Return the (x, y) coordinate for the center point of the cell that contains the specified text.  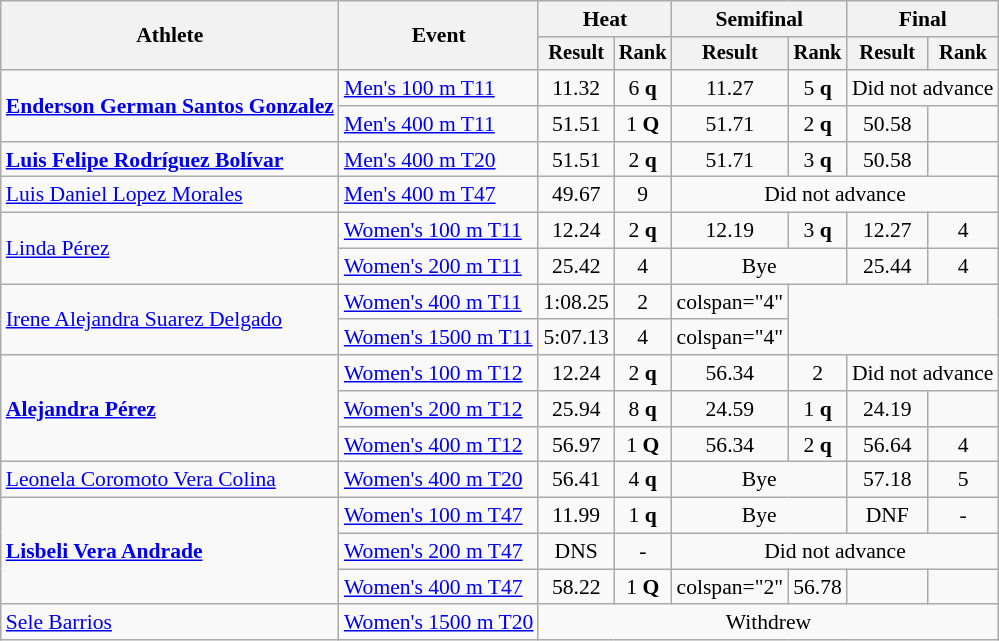
8 q (643, 409)
Final (923, 19)
11.32 (576, 88)
Lisbeli Vera Andrade (170, 552)
Irene Alejandra Suarez Delgado (170, 320)
Event (439, 36)
Semifinal (760, 19)
Sele Barrios (170, 623)
Women's 100 m T11 (439, 231)
colspan="2" (730, 587)
Women's 400 m T12 (439, 445)
Women's 400 m T20 (439, 480)
Women's 100 m T12 (439, 373)
Women's 200 m T47 (439, 552)
56.97 (576, 445)
25.44 (888, 267)
Linda Pérez (170, 248)
DNF (888, 516)
Men's 400 m T20 (439, 160)
Enderson German Santos Gonzalez (170, 106)
11.99 (576, 516)
49.67 (576, 195)
5:07.13 (576, 338)
24.19 (888, 409)
Withdrew (768, 623)
Women's 1500 m T11 (439, 338)
Women's 200 m T12 (439, 409)
11.27 (730, 88)
Women's 100 m T47 (439, 516)
56.64 (888, 445)
Men's 100 m T11 (439, 88)
6 q (643, 88)
Athlete (170, 36)
Men's 400 m T11 (439, 124)
Luis Daniel Lopez Morales (170, 195)
56.41 (576, 480)
Luis Felipe Rodríguez Bolívar (170, 160)
Alejandra Pérez (170, 408)
9 (643, 195)
24.59 (730, 409)
12.19 (730, 231)
5 (964, 480)
4 q (643, 480)
Women's 400 m T11 (439, 302)
25.94 (576, 409)
5 q (818, 88)
25.42 (576, 267)
57.18 (888, 480)
DNS (576, 552)
Women's 1500 m T20 (439, 623)
12.27 (888, 231)
1:08.25 (576, 302)
Women's 200 m T11 (439, 267)
58.22 (576, 587)
Leonela Coromoto Vera Colina (170, 480)
Heat (604, 19)
56.78 (818, 587)
Women's 400 m T47 (439, 587)
Men's 400 m T47 (439, 195)
